Detect which cell encompasses the target text, then output its [X, Y] center coordinate. 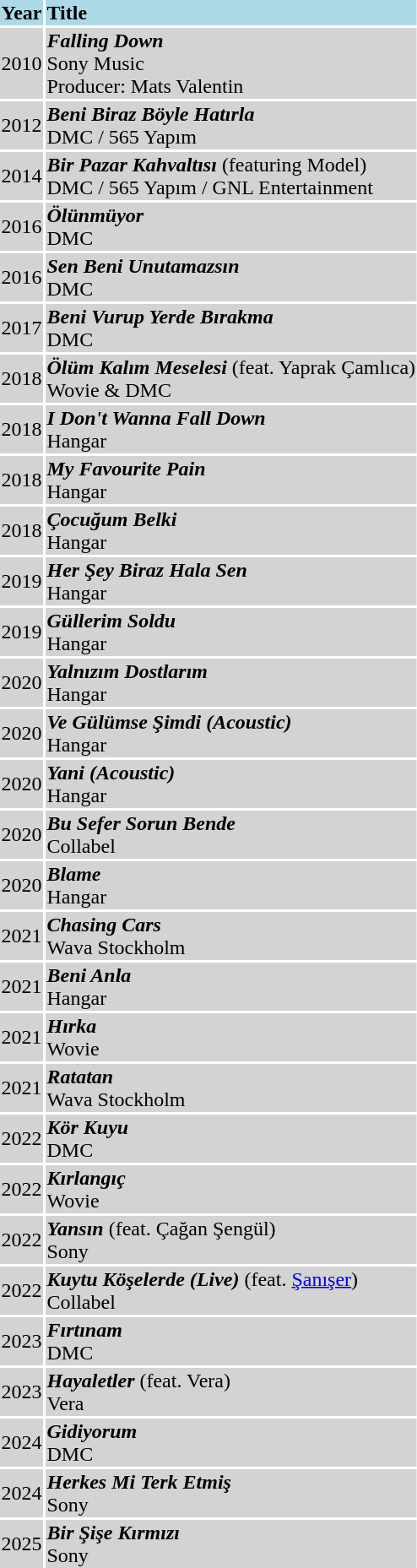
Title [231, 13]
2010 [22, 63]
Beni Vurup Yerde Bırakma DMC [231, 328]
I Don't Wanna Fall Down Hangar [231, 429]
2017 [22, 328]
Yansın (feat. Çağan Şengül) Sony [231, 1240]
Kuytu Köşelerde (Live) (feat. Şanışer) Collabel [231, 1290]
2025 [22, 1544]
Güllerim Soldu Hangar [231, 632]
Kırlangıç Wovie [231, 1189]
Kör Kuyu DMC [231, 1138]
Hayaletler (feat. Vera) Vera [231, 1392]
My Favourite Pain Hangar [231, 480]
Gidiyorum DMC [231, 1442]
Yalnızım Dostlarım Hangar [231, 682]
Bu Sefer Sorun Bende Collabel [231, 834]
Çocuğum Belki Hangar [231, 530]
Fırtınam DMC [231, 1341]
2012 [22, 125]
Chasing Cars Wava Stockholm [231, 936]
Her Şey Biraz Hala Sen Hangar [231, 581]
Beni Anla Hangar [231, 986]
Falling DownSony MusicProducer: Mats Valentin [231, 63]
Ölüm Kalım Meselesi (feat. Yaprak Çamlıca) Wovie & DMC [231, 378]
Beni Biraz Böyle HatırlaDMC / 565 Yapım [231, 125]
Ölünmüyor DMC [231, 226]
Ve Gülümse Şimdi (Acoustic) Hangar [231, 733]
Bir Şişe Kırmızı Sony [231, 1544]
Year [22, 13]
Bir Pazar Kahvaltısı (featuring Model)DMC / 565 Yapım / GNL Entertainment [231, 176]
Sen Beni Unutamazsın DMC [231, 277]
Yani (Acoustic) Hangar [231, 784]
Blame Hangar [231, 885]
Ratatan Wava Stockholm [231, 1088]
2014 [22, 176]
Herkes Mi Terk Etmiş Sony [231, 1493]
Hırka Wovie [231, 1037]
